Pinpoint the cell where the given text exists, returning its [x, y] midpoint coordinate. 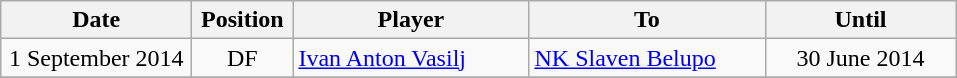
To [647, 20]
Player [411, 20]
Until [860, 20]
Date [96, 20]
Ivan Anton Vasilj [411, 58]
DF [242, 58]
1 September 2014 [96, 58]
NK Slaven Belupo [647, 58]
Position [242, 20]
30 June 2014 [860, 58]
